Provide the (X, Y) coordinate of the cell's center where the given text is located.  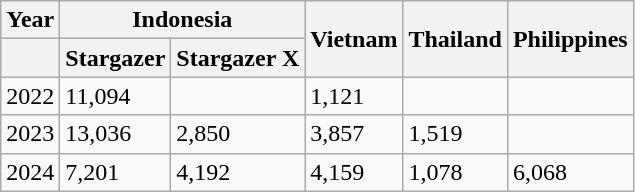
Stargazer (116, 58)
2024 (30, 172)
Year (30, 20)
4,192 (238, 172)
Thailand (455, 39)
Indonesia (182, 20)
2023 (30, 134)
Vietnam (354, 39)
7,201 (116, 172)
3,857 (354, 134)
1,519 (455, 134)
Philippines (570, 39)
11,094 (116, 96)
13,036 (116, 134)
Stargazer X (238, 58)
1,121 (354, 96)
4,159 (354, 172)
6,068 (570, 172)
1,078 (455, 172)
2,850 (238, 134)
2022 (30, 96)
